Return the [X, Y] coordinate for the center point of the cell that contains the specified text.  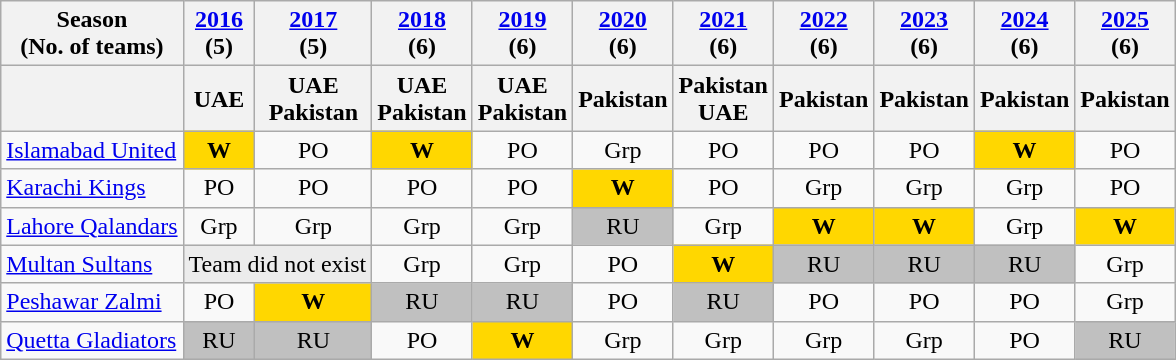
2016(5) [219, 34]
UAE [219, 98]
2019(6) [522, 34]
Karachi Kings [92, 188]
Islamabad United [92, 150]
2025 (6) [1125, 34]
Season(No. of teams) [92, 34]
2017(5) [314, 34]
PakistanUAE [723, 98]
2022(6) [823, 34]
2024 (6) [1024, 34]
Multan Sultans [92, 264]
Team did not exist [278, 264]
2018(6) [422, 34]
2023(6) [924, 34]
Quetta Gladiators [92, 340]
Lahore Qalandars [92, 226]
2021(6) [723, 34]
2020(6) [623, 34]
Peshawar Zalmi [92, 302]
